Search for the cell housing the specified text and yield its (X, Y) center coordinate. 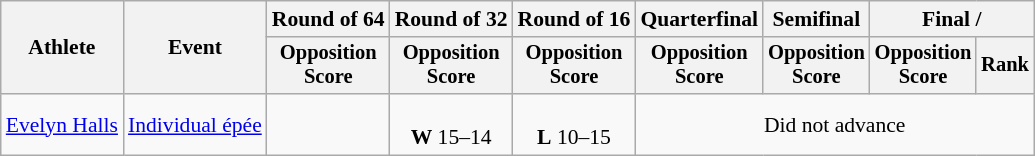
Individual épée (195, 124)
Evelyn Halls (62, 124)
L 10–15 (574, 124)
Final / (952, 19)
Round of 64 (328, 19)
Round of 16 (574, 19)
Event (195, 48)
Did not advance (834, 124)
Rank (1005, 66)
Athlete (62, 48)
Quarterfinal (699, 19)
Round of 32 (452, 19)
W 15–14 (452, 124)
Semifinal (816, 19)
